Search for the cell housing the specified text and yield its (X, Y) center coordinate. 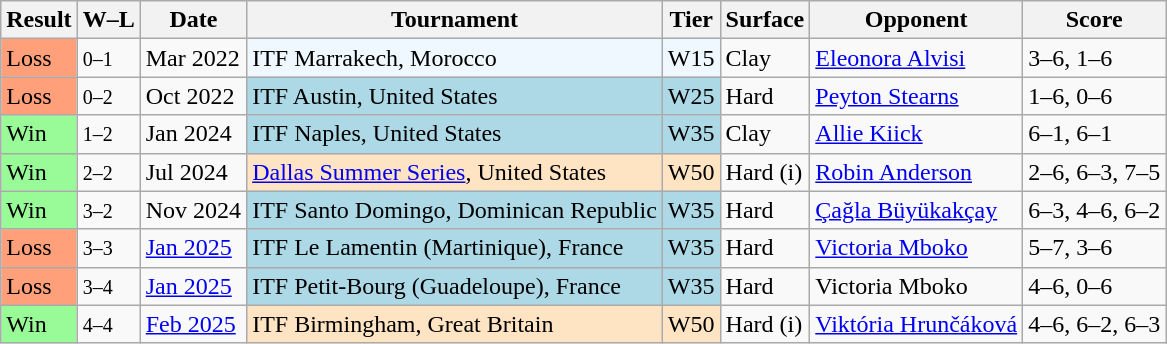
0–2 (108, 96)
Tier (691, 20)
5–7, 3–6 (1094, 248)
3–4 (108, 286)
Tournament (455, 20)
Peyton Stearns (916, 96)
2–2 (108, 172)
3–2 (108, 210)
Robin Anderson (916, 172)
4–6, 6–2, 6–3 (1094, 324)
Score (1094, 20)
Opponent (916, 20)
6–3, 4–6, 6–2 (1094, 210)
W15 (691, 58)
4–6, 0–6 (1094, 286)
Jan 2024 (193, 134)
Allie Kiick (916, 134)
3–3 (108, 248)
Feb 2025 (193, 324)
Dallas Summer Series, United States (455, 172)
1–6, 0–6 (1094, 96)
W–L (108, 20)
ITF Marrakech, Morocco (455, 58)
6–1, 6–1 (1094, 134)
Nov 2024 (193, 210)
0–1 (108, 58)
ITF Petit-Bourg (Guadeloupe), France (455, 286)
1–2 (108, 134)
ITF Santo Domingo, Dominican Republic (455, 210)
ITF Naples, United States (455, 134)
Çağla Büyükakçay (916, 210)
Result (39, 20)
3–6, 1–6 (1094, 58)
Mar 2022 (193, 58)
Surface (765, 20)
ITF Le Lamentin (Martinique), France (455, 248)
Viktória Hrunčáková (916, 324)
Date (193, 20)
W25 (691, 96)
Oct 2022 (193, 96)
4–4 (108, 324)
Eleonora Alvisi (916, 58)
ITF Birmingham, Great Britain (455, 324)
Jul 2024 (193, 172)
2–6, 6–3, 7–5 (1094, 172)
ITF Austin, United States (455, 96)
